For the text-containing cell, return its midpoint in (x, y) coordinate format. 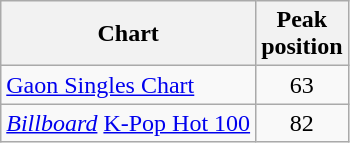
63 (302, 85)
Billboard K-Pop Hot 100 (128, 123)
Peakposition (302, 34)
Gaon Singles Chart (128, 85)
82 (302, 123)
Chart (128, 34)
